Extract the (x, y) coordinate from the center of the cell holding the provided text.  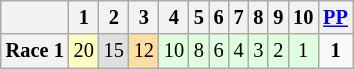
15 (114, 51)
20 (84, 51)
PP (336, 17)
7 (239, 17)
9 (278, 17)
5 (199, 17)
12 (144, 51)
Race 1 (35, 51)
